From the cell containing the given text, extract its center point as (X, Y) coordinate. 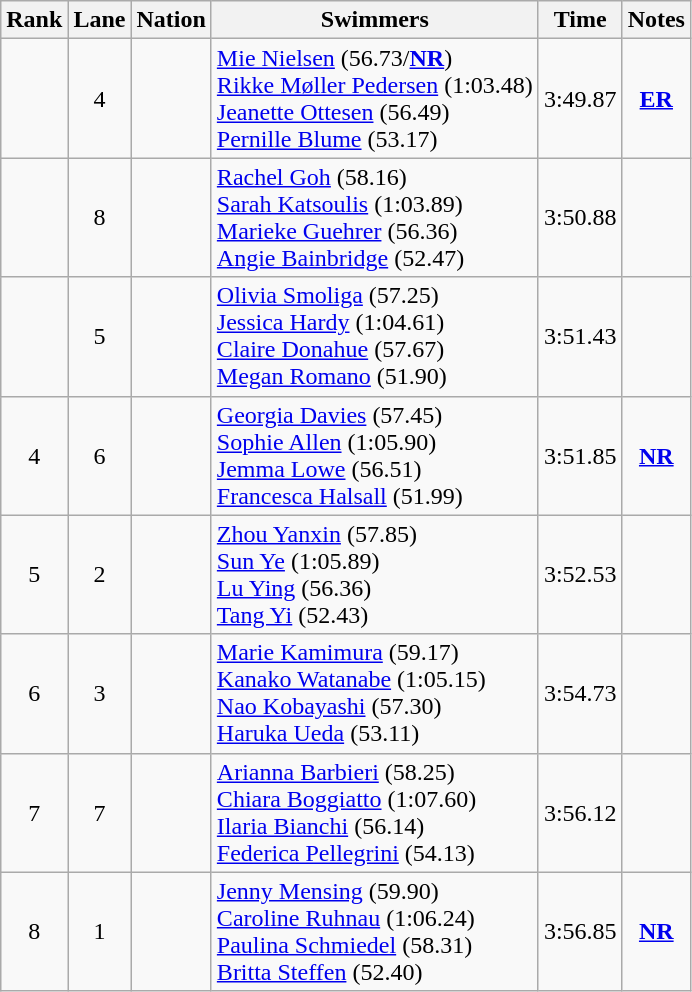
Georgia Davies (57.45)Sophie Allen (1:05.90)Jemma Lowe (56.51)Francesca Halsall (51.99) (374, 456)
Rachel Goh (58.16)Sarah Katsoulis (1:03.89)Marieke Guehrer (56.36)Angie Bainbridge (52.47) (374, 218)
Olivia Smoliga (57.25)Jessica Hardy (1:04.61)Claire Donahue (57.67)Megan Romano (51.90) (374, 336)
Arianna Barbieri (58.25)Chiara Boggiatto (1:07.60)Ilaria Bianchi (56.14)Federica Pellegrini (54.13) (374, 812)
3:56.12 (580, 812)
Zhou Yanxin (57.85)Sun Ye (1:05.89)Lu Ying (56.36)Tang Yi (52.43) (374, 574)
3:51.85 (580, 456)
Lane (100, 20)
ER (656, 98)
Jenny Mensing (59.90)Caroline Ruhnau (1:06.24)Paulina Schmiedel (58.31)Britta Steffen (52.40) (374, 932)
1 (100, 932)
Time (580, 20)
3:52.53 (580, 574)
Nation (171, 20)
Swimmers (374, 20)
3:56.85 (580, 932)
2 (100, 574)
3:49.87 (580, 98)
Rank (34, 20)
Mie Nielsen (56.73/NR)Rikke Møller Pedersen (1:03.48)Jeanette Ottesen (56.49)Pernille Blume (53.17) (374, 98)
Marie Kamimura (59.17)Kanako Watanabe (1:05.15)Nao Kobayashi (57.30)Haruka Ueda (53.11) (374, 694)
3:50.88 (580, 218)
Notes (656, 20)
3:51.43 (580, 336)
3 (100, 694)
3:54.73 (580, 694)
